Find where the given text appears and provide that cell's center as [x, y] coordinate. 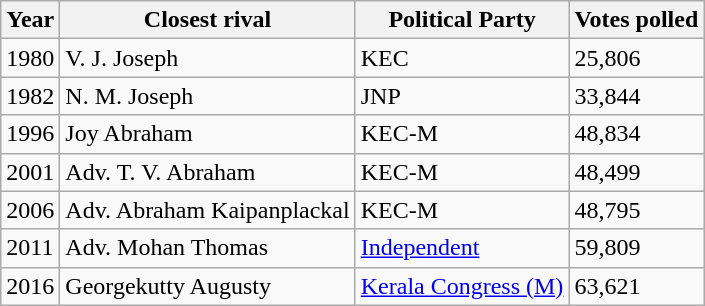
Political Party [462, 20]
63,621 [636, 286]
Votes polled [636, 20]
1982 [30, 96]
V. J. Joseph [208, 58]
JNP [462, 96]
33,844 [636, 96]
48,834 [636, 134]
48,795 [636, 210]
1980 [30, 58]
KEC [462, 58]
2011 [30, 248]
N. M. Joseph [208, 96]
Adv. Mohan Thomas [208, 248]
Year [30, 20]
59,809 [636, 248]
Joy Abraham [208, 134]
Georgekutty Augusty [208, 286]
Kerala Congress (M) [462, 286]
Adv. Abraham Kaipanplackal [208, 210]
Independent [462, 248]
2001 [30, 172]
Adv. T. V. Abraham [208, 172]
Closest rival [208, 20]
48,499 [636, 172]
1996 [30, 134]
2006 [30, 210]
2016 [30, 286]
25,806 [636, 58]
